Scan for the cell matching the given text and deliver its [x, y] coordinate at center. 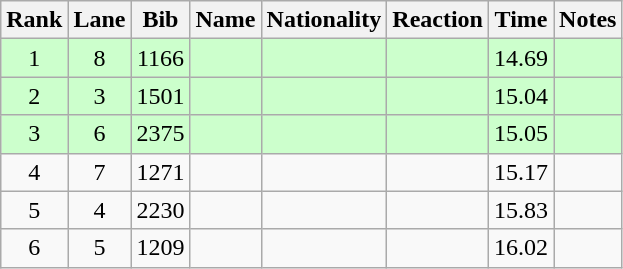
2 [34, 96]
2375 [160, 134]
7 [100, 172]
Notes [588, 20]
Time [520, 20]
1166 [160, 58]
16.02 [520, 248]
Rank [34, 20]
Nationality [324, 20]
8 [100, 58]
15.04 [520, 96]
Reaction [438, 20]
1 [34, 58]
Bib [160, 20]
15.17 [520, 172]
15.05 [520, 134]
Name [226, 20]
1209 [160, 248]
2230 [160, 210]
1501 [160, 96]
1271 [160, 172]
Lane [100, 20]
14.69 [520, 58]
15.83 [520, 210]
